Return [X, Y] of the center of cell containing provided text 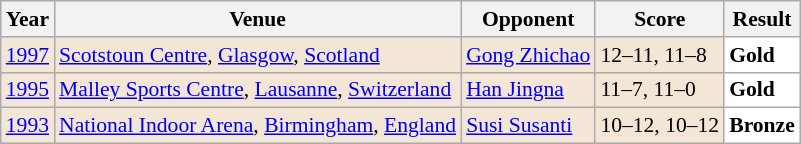
Han Jingna [528, 90]
Score [660, 19]
Result [762, 19]
Year [28, 19]
1997 [28, 55]
10–12, 10–12 [660, 126]
Venue [258, 19]
Malley Sports Centre, Lausanne, Switzerland [258, 90]
12–11, 11–8 [660, 55]
Susi Susanti [528, 126]
1993 [28, 126]
Gong Zhichao [528, 55]
Opponent [528, 19]
Scotstoun Centre, Glasgow, Scotland [258, 55]
Bronze [762, 126]
1995 [28, 90]
National Indoor Arena, Birmingham, England [258, 126]
11–7, 11–0 [660, 90]
